Return the [X, Y] coordinate for the center point of the cell that contains the specified text.  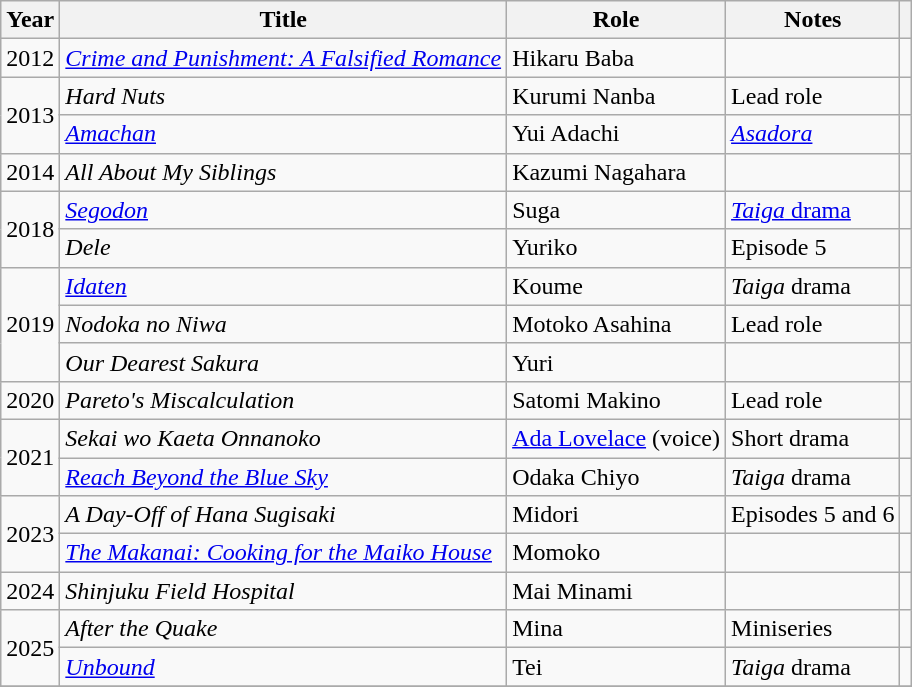
Koume [616, 286]
Kazumi Nagahara [616, 172]
2020 [30, 400]
2014 [30, 172]
Dele [284, 248]
Role [616, 20]
Satomi Makino [616, 400]
Odaka Chiyo [616, 477]
2025 [30, 648]
Nodoka no Niwa [284, 324]
2021 [30, 457]
2024 [30, 591]
Kurumi Nanba [616, 96]
All About My Siblings [284, 172]
Yui Adachi [616, 134]
Idaten [284, 286]
Year [30, 20]
Yuri [616, 362]
After the Quake [284, 629]
Segodon [284, 210]
Hard Nuts [284, 96]
Crime and Punishment: A Falsified Romance [284, 58]
Mina [616, 629]
Unbound [284, 667]
Midori [616, 515]
2013 [30, 115]
Miniseries [813, 629]
Motoko Asahina [616, 324]
Reach Beyond the Blue Sky [284, 477]
Amachan [284, 134]
Yuriko [616, 248]
Sekai wo Kaeta Onnanoko [284, 438]
2012 [30, 58]
Pareto's Miscalculation [284, 400]
Our Dearest Sakura [284, 362]
Shinjuku Field Hospital [284, 591]
2019 [30, 324]
2023 [30, 534]
Asadora [813, 134]
Tei [616, 667]
Hikaru Baba [616, 58]
Suga [616, 210]
Mai Minami [616, 591]
Notes [813, 20]
Short drama [813, 438]
Episode 5 [813, 248]
Title [284, 20]
Episodes 5 and 6 [813, 515]
A Day-Off of Hana Sugisaki [284, 515]
2018 [30, 229]
Momoko [616, 553]
The Makanai: Cooking for the Maiko House [284, 553]
Ada Lovelace (voice) [616, 438]
